Identify which cell holds the provided text, then report its [x, y] central coordinate. 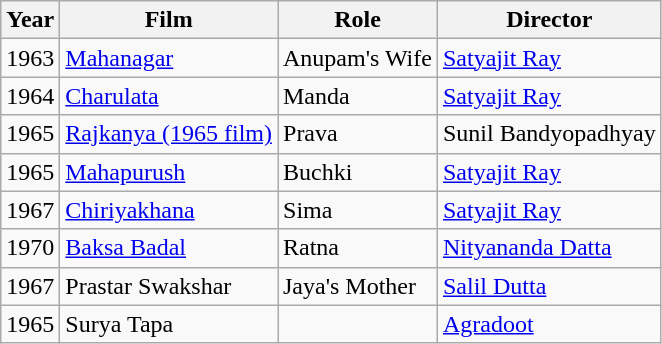
Nityananda Datta [549, 248]
Agradoot [549, 324]
Manda [358, 96]
Charulata [169, 96]
Mahanagar [169, 58]
Sima [358, 210]
Director [549, 20]
Surya Tapa [169, 324]
1970 [30, 248]
Salil Dutta [549, 286]
Buchki [358, 172]
Anupam's Wife [358, 58]
Rajkanya (1965 film) [169, 134]
Prava [358, 134]
Ratna [358, 248]
Sunil Bandyopadhyay [549, 134]
Prastar Swakshar [169, 286]
Role [358, 20]
Year [30, 20]
1963 [30, 58]
Baksa Badal [169, 248]
Jaya's Mother [358, 286]
Film [169, 20]
1964 [30, 96]
Chiriyakhana [169, 210]
Mahapurush [169, 172]
